Scan for the cell matching the given text and deliver its (X, Y) coordinate at center. 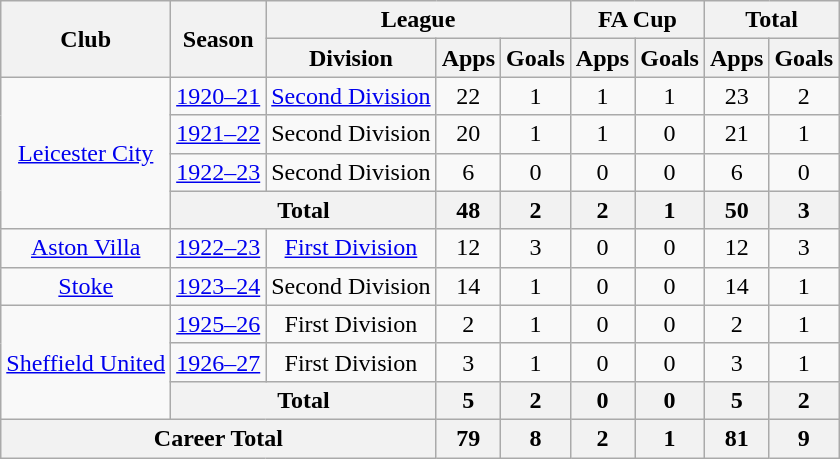
50 (736, 210)
22 (468, 96)
1926–27 (218, 362)
1925–26 (218, 324)
21 (736, 134)
9 (804, 438)
Career Total (218, 438)
Club (86, 39)
1923–24 (218, 286)
81 (736, 438)
FA Cup (637, 20)
League (418, 20)
79 (468, 438)
20 (468, 134)
Season (218, 39)
23 (736, 96)
8 (536, 438)
1920–21 (218, 96)
Sheffield United (86, 362)
1921–22 (218, 134)
Aston Villa (86, 248)
Leicester City (86, 153)
48 (468, 210)
Stoke (86, 286)
Division (351, 58)
